Identify which cell holds the provided text, then report its (x, y) central coordinate. 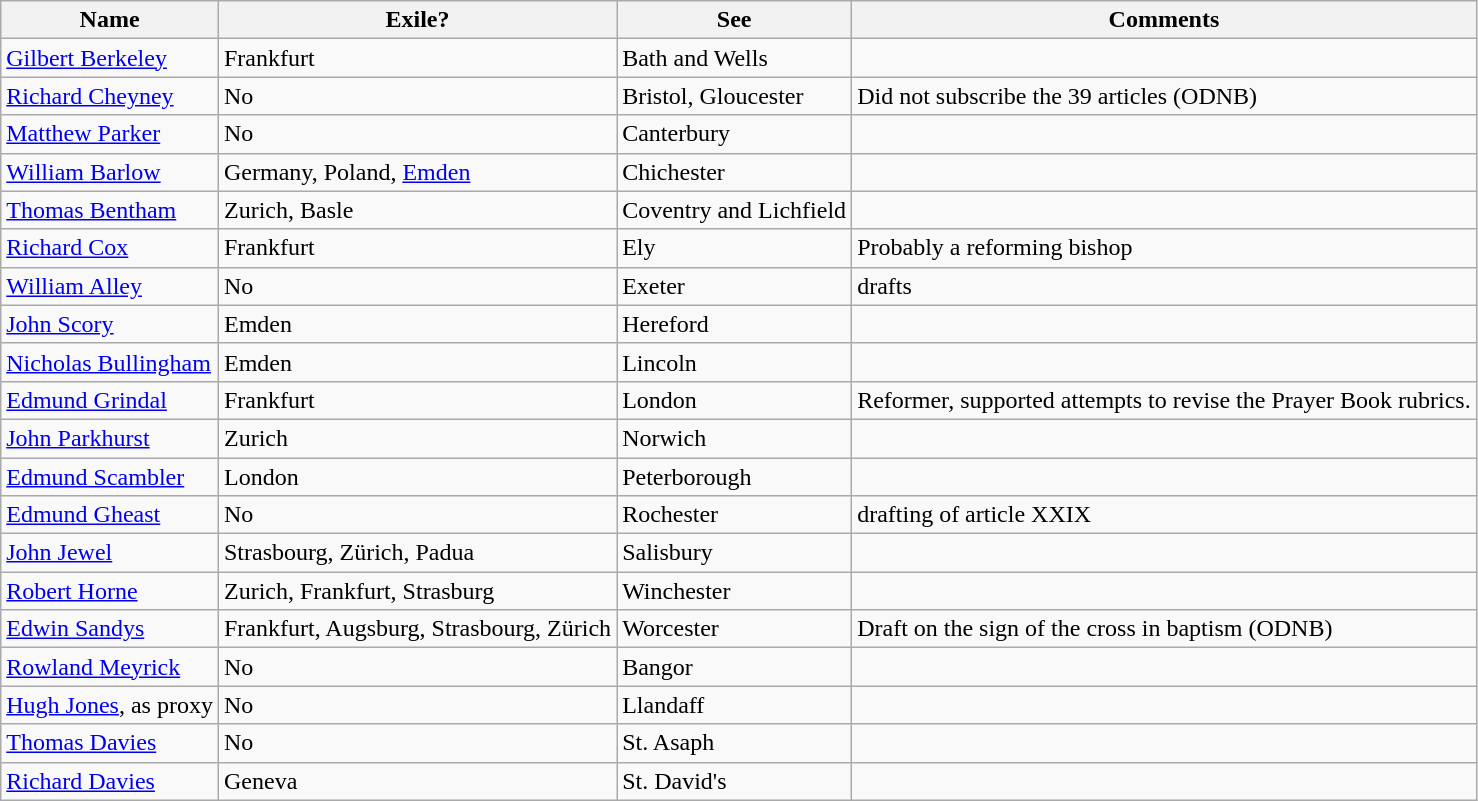
Did not subscribe the 39 articles (ODNB) (1164, 96)
Rochester (734, 515)
Thomas Bentham (110, 210)
Zurich (417, 438)
Germany, Poland, Emden (417, 172)
Zurich, Frankfurt, Strasburg (417, 591)
Name (110, 20)
Winchester (734, 591)
Coventry and Lichfield (734, 210)
Richard Cox (110, 248)
Draft on the sign of the cross in baptism (ODNB) (1164, 629)
Thomas Davies (110, 743)
Geneva (417, 781)
Richard Cheyney (110, 96)
Exile? (417, 20)
William Alley (110, 286)
Edmund Grindal (110, 400)
Comments (1164, 20)
Bangor (734, 667)
Hugh Jones, as proxy (110, 705)
William Barlow (110, 172)
Peterborough (734, 477)
Probably a reforming bishop (1164, 248)
Hereford (734, 324)
drafting of article XXIX (1164, 515)
Edmund Scambler (110, 477)
Richard Davies (110, 781)
Lincoln (734, 362)
Norwich (734, 438)
Edmund Gheast (110, 515)
St. Asaph (734, 743)
Nicholas Bullingham (110, 362)
Frankfurt, Augsburg, Strasbourg, Zürich (417, 629)
St. David's (734, 781)
Matthew Parker (110, 134)
See (734, 20)
Strasbourg, Zürich, Padua (417, 553)
Robert Horne (110, 591)
Exeter (734, 286)
Worcester (734, 629)
Salisbury (734, 553)
Ely (734, 248)
Reformer, supported attempts to revise the Prayer Book rubrics. (1164, 400)
John Scory (110, 324)
Edwin Sandys (110, 629)
Canterbury (734, 134)
Gilbert Berkeley (110, 58)
Chichester (734, 172)
Rowland Meyrick (110, 667)
Bath and Wells (734, 58)
John Parkhurst (110, 438)
Llandaff (734, 705)
Zurich, Basle (417, 210)
John Jewel (110, 553)
drafts (1164, 286)
Bristol, Gloucester (734, 96)
